Capture the cell that displays the provided text and extract its (x, y) central coordinate. 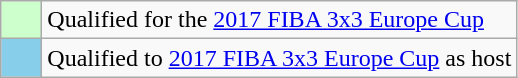
Qualified for the 2017 FIBA 3x3 Europe Cup (280, 20)
Qualified to 2017 FIBA 3x3 Europe Cup as host (280, 58)
